Locate the cell with the specified text and output its (X, Y) center coordinate. 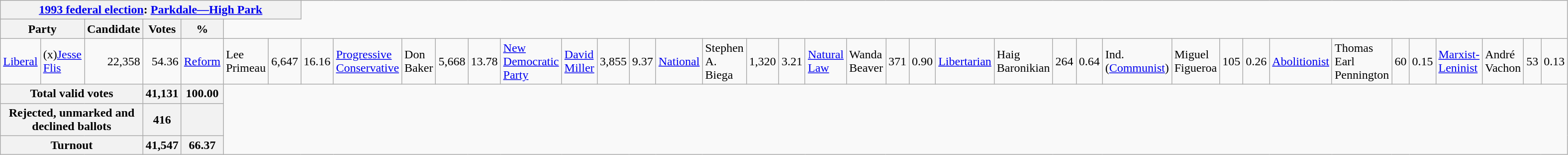
6,647 (285, 61)
0.64 (1089, 61)
100.00 (202, 94)
Liberal (20, 61)
9.37 (643, 61)
22,358 (114, 61)
264 (1065, 61)
5,668 (452, 61)
13.78 (485, 61)
André Vachon (1503, 61)
0.15 (1423, 61)
Lee Primeau (246, 61)
Stephen A. Biega (724, 61)
Reform (202, 61)
41,131 (162, 94)
0.13 (1554, 61)
1,320 (762, 61)
Marxist-Leninist (1459, 61)
Abolitionist (1301, 61)
National (679, 61)
New Democratic Party (531, 61)
Rejected, unmarked and declined ballots (72, 120)
Thomas Earl Pennington (1362, 61)
Don Baker (419, 61)
Total valid votes (72, 94)
0.90 (922, 61)
Miguel Figueroa (1195, 61)
Wanda Beaver (866, 61)
41,547 (162, 145)
Libertarian (965, 61)
60 (1401, 61)
371 (897, 61)
66.37 (202, 145)
Haig Baronikian (1023, 61)
Votes (162, 29)
Ind. (Communist) (1137, 61)
David Miller (579, 61)
3,855 (613, 61)
Turnout (72, 145)
1993 federal election: Parkdale—High Park (151, 10)
54.36 (162, 61)
Natural Law (826, 61)
% (202, 29)
Candidate (114, 29)
Progressive Conservative (368, 61)
16.16 (317, 61)
53 (1532, 61)
0.26 (1257, 61)
105 (1232, 61)
Party (43, 29)
3.21 (792, 61)
(x)Jesse Flis (62, 61)
416 (162, 120)
